Output the [X, Y] coordinate of the center of the cell containing the given text.  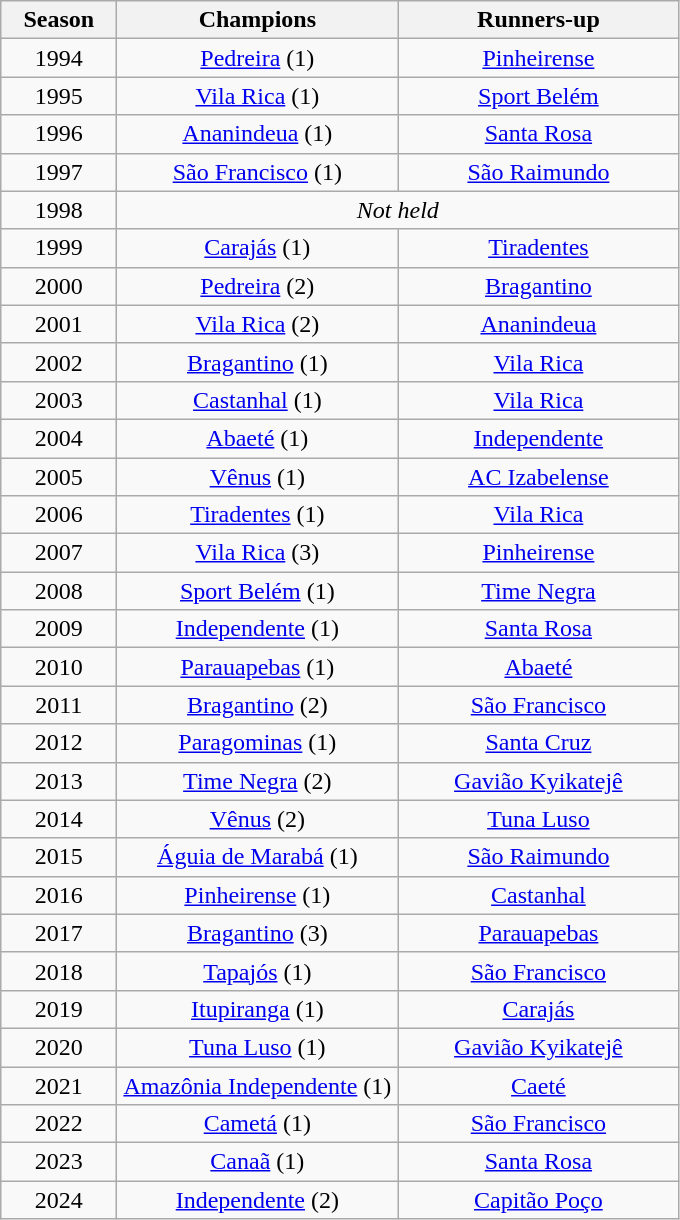
2010 [59, 667]
Canaã (1) [258, 1162]
2009 [59, 629]
1998 [59, 210]
Champions [258, 20]
Vila Rica (2) [258, 324]
2023 [59, 1162]
2005 [59, 477]
Carajás [538, 1009]
Tuna Luso (1) [258, 1047]
Vênus (1) [258, 477]
2001 [59, 324]
Abaeté (1) [258, 438]
Paragominas (1) [258, 743]
Bragantino (3) [258, 933]
Tuna Luso [538, 819]
Águia de Marabá (1) [258, 857]
Bragantino [538, 286]
2024 [59, 1200]
Vênus (2) [258, 819]
2017 [59, 933]
2014 [59, 819]
2018 [59, 971]
Time Negra [538, 591]
Ananindeua [538, 324]
1994 [59, 58]
Abaeté [538, 667]
Not held [398, 210]
Cametá (1) [258, 1124]
2002 [59, 362]
2003 [59, 400]
2000 [59, 286]
2016 [59, 895]
2012 [59, 743]
2022 [59, 1124]
Pedreira (2) [258, 286]
Amazônia Independente (1) [258, 1085]
1997 [59, 172]
2007 [59, 553]
2011 [59, 705]
Vila Rica (1) [258, 96]
2006 [59, 515]
Caeté [538, 1085]
Bragantino (2) [258, 705]
Bragantino (1) [258, 362]
Parauapebas (1) [258, 667]
2013 [59, 781]
São Francisco (1) [258, 172]
Vila Rica (3) [258, 553]
Carajás (1) [258, 248]
1995 [59, 96]
Independente (1) [258, 629]
1999 [59, 248]
Capitão Poço [538, 1200]
Season [59, 20]
2004 [59, 438]
2015 [59, 857]
Sport Belém (1) [258, 591]
2008 [59, 591]
Castanhal (1) [258, 400]
Independente [538, 438]
Tiradentes (1) [258, 515]
Sport Belém [538, 96]
Parauapebas [538, 933]
Runners-up [538, 20]
Castanhal [538, 895]
AC Izabelense [538, 477]
2021 [59, 1085]
Ananindeua (1) [258, 134]
1996 [59, 134]
Pinheirense (1) [258, 895]
Santa Cruz [538, 743]
2020 [59, 1047]
Time Negra (2) [258, 781]
Itupiranga (1) [258, 1009]
Independente (2) [258, 1200]
Pedreira (1) [258, 58]
Tapajós (1) [258, 971]
2019 [59, 1009]
Tiradentes [538, 248]
